Search for the cell housing the specified text and yield its [X, Y] center coordinate. 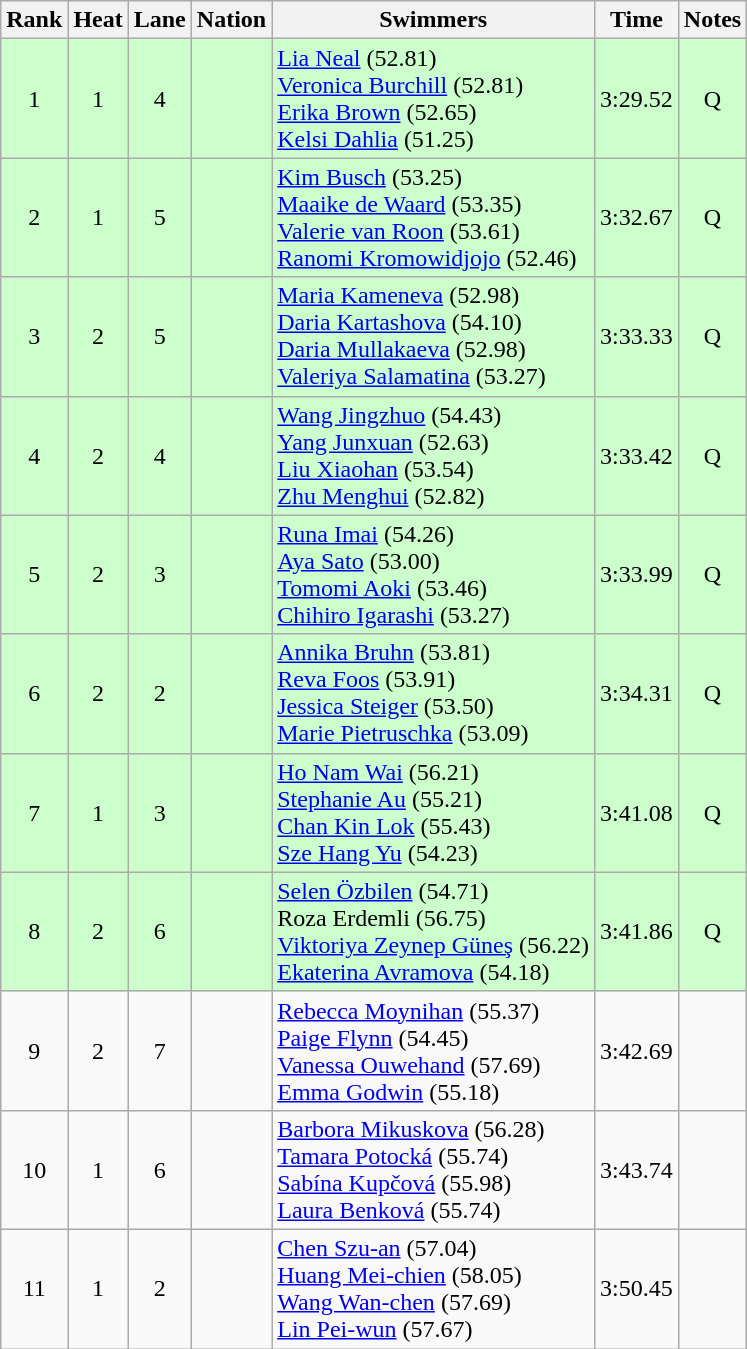
Lia Neal (52.81)Veronica Burchill (52.81)Erika Brown (52.65)Kelsi Dahlia (51.25) [434, 98]
Maria Kameneva (52.98)Daria Kartashova (54.10)Daria Mullakaeva (52.98)Valeriya Salamatina (53.27) [434, 336]
Wang Jingzhuo (54.43)Yang Junxuan (52.63)Liu Xiaohan (53.54)Zhu Menghui (52.82) [434, 456]
Notes [712, 20]
3:41.86 [637, 932]
Barbora Mikuskova (56.28)Tamara Potocká (55.74)Sabína Kupčová (55.98)Laura Benková (55.74) [434, 1170]
Kim Busch (53.25)Maaike de Waard (53.35)Valerie van Roon (53.61)Ranomi Kromowidjojo (52.46) [434, 218]
Runa Imai (54.26)Aya Sato (53.00)Tomomi Aoki (53.46)Chihiro Igarashi (53.27) [434, 574]
11 [34, 1288]
8 [34, 932]
3:33.33 [637, 336]
Ho Nam Wai (56.21)Stephanie Au (55.21)Chan Kin Lok (55.43)Sze Hang Yu (54.23) [434, 812]
3:33.42 [637, 456]
3:42.69 [637, 1050]
Heat [98, 20]
3:50.45 [637, 1288]
3:29.52 [637, 98]
Selen Özbilen (54.71)Roza Erdemli (56.75)Viktoriya Zeynep Güneş (56.22)Ekaterina Avramova (54.18) [434, 932]
3:43.74 [637, 1170]
9 [34, 1050]
Nation [231, 20]
3:34.31 [637, 694]
10 [34, 1170]
Chen Szu-an (57.04)Huang Mei-chien (58.05) Wang Wan-chen (57.69)Lin Pei-wun (57.67) [434, 1288]
Swimmers [434, 20]
Time [637, 20]
Rank [34, 20]
Annika Bruhn (53.81)Reva Foos (53.91)Jessica Steiger (53.50)Marie Pietruschka (53.09) [434, 694]
Rebecca Moynihan (55.37)Paige Flynn (54.45)Vanessa Ouwehand (57.69)Emma Godwin (55.18) [434, 1050]
Lane [160, 20]
3:32.67 [637, 218]
3:33.99 [637, 574]
3:41.08 [637, 812]
